Detect which cell encompasses the target text, then output its (x, y) center coordinate. 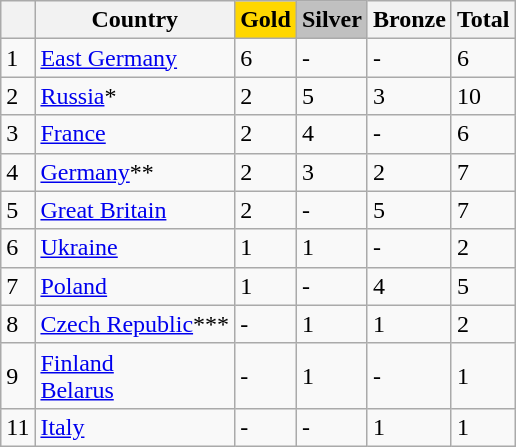
Ukraine (135, 248)
10 (483, 96)
Great Britain (135, 210)
11 (18, 427)
Poland (135, 286)
Finland Belarus (135, 376)
Gold (266, 20)
Russia* (135, 96)
Total (483, 20)
Italy (135, 427)
Germany** (135, 172)
Silver (332, 20)
8 (18, 324)
Bronze (409, 20)
East Germany (135, 58)
Czech Republic*** (135, 324)
9 (18, 376)
France (135, 134)
Country (135, 20)
